Return [x, y] of the center of cell containing provided text 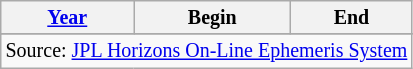
Year [68, 18]
Source: JPL Horizons On-Line Ephemeris System [206, 52]
End [352, 18]
Begin [212, 18]
